Scan for the cell matching the given text and deliver its (X, Y) coordinate at center. 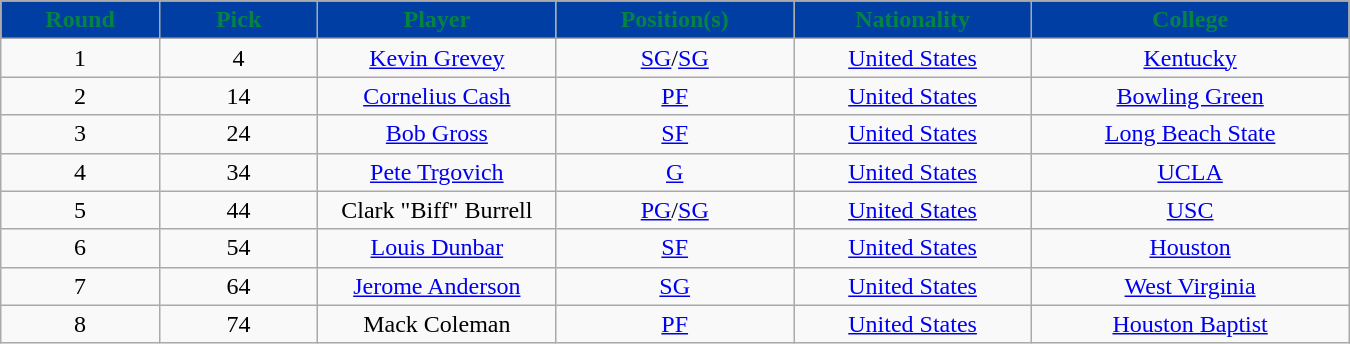
College (1190, 20)
Round (80, 20)
USC (1190, 210)
Clark "Biff" Burrell (437, 210)
SG/SG (675, 58)
Cornelius Cash (437, 96)
5 (80, 210)
Jerome Anderson (437, 286)
Nationality (913, 20)
Pete Trgovich (437, 172)
44 (238, 210)
SG (675, 286)
G (675, 172)
Kentucky (1190, 58)
2 (80, 96)
Player (437, 20)
6 (80, 248)
Pick (238, 20)
54 (238, 248)
Bowling Green (1190, 96)
1 (80, 58)
8 (80, 324)
Long Beach State (1190, 134)
34 (238, 172)
West Virginia (1190, 286)
74 (238, 324)
24 (238, 134)
Position(s) (675, 20)
PG/SG (675, 210)
Mack Coleman (437, 324)
Houston (1190, 248)
Louis Dunbar (437, 248)
Houston Baptist (1190, 324)
UCLA (1190, 172)
Bob Gross (437, 134)
64 (238, 286)
3 (80, 134)
7 (80, 286)
14 (238, 96)
Kevin Grevey (437, 58)
